Determine the [X, Y] coordinate at the center of the cell enclosing the given text.  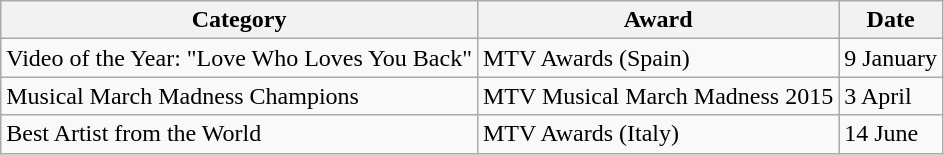
Category [240, 20]
Video of the Year: "Love Who Loves You Back" [240, 58]
14 June [891, 134]
Date [891, 20]
9 January [891, 58]
MTV Musical March Madness 2015 [658, 96]
Best Artist from the World [240, 134]
MTV Awards (Italy) [658, 134]
MTV Awards (Spain) [658, 58]
Musical March Madness Champions [240, 96]
3 April [891, 96]
Award [658, 20]
